Scan for the cell matching the given text and deliver its (X, Y) coordinate at center. 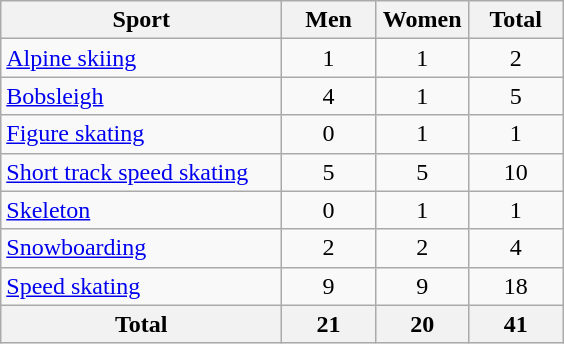
Men (329, 20)
Figure skating (142, 134)
Snowboarding (142, 248)
Short track speed skating (142, 172)
41 (516, 324)
20 (422, 324)
10 (516, 172)
21 (329, 324)
Women (422, 20)
18 (516, 286)
Speed skating (142, 286)
Skeleton (142, 210)
Bobsleigh (142, 96)
Sport (142, 20)
Alpine skiing (142, 58)
